Find where the given text appears and provide that cell's center as (x, y) coordinate. 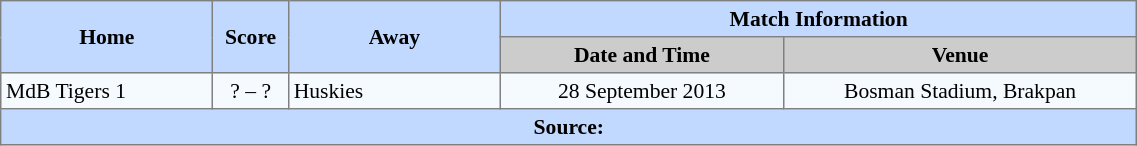
Home (107, 37)
Match Information (818, 19)
? – ? (251, 91)
Away (394, 37)
Source: (569, 127)
28 September 2013 (642, 91)
Bosman Stadium, Brakpan (960, 91)
Huskies (394, 91)
Score (251, 37)
MdB Tigers 1 (107, 91)
Date and Time (642, 55)
Venue (960, 55)
